Detect which cell encompasses the target text, then output its [X, Y] center coordinate. 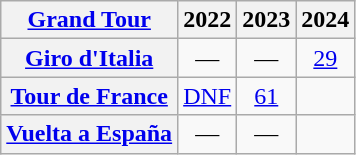
61 [266, 96]
Tour de France [90, 96]
29 [326, 58]
2022 [208, 20]
Grand Tour [90, 20]
2023 [266, 20]
DNF [208, 96]
2024 [326, 20]
Giro d'Italia [90, 58]
Vuelta a España [90, 134]
